Find where the given text appears and provide that cell's center as (x, y) coordinate. 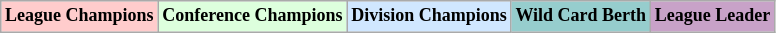
League Champions (80, 16)
Conference Champions (252, 16)
League Leader (712, 16)
Division Champions (429, 16)
Wild Card Berth (580, 16)
